Capture the cell that displays the provided text and extract its [x, y] central coordinate. 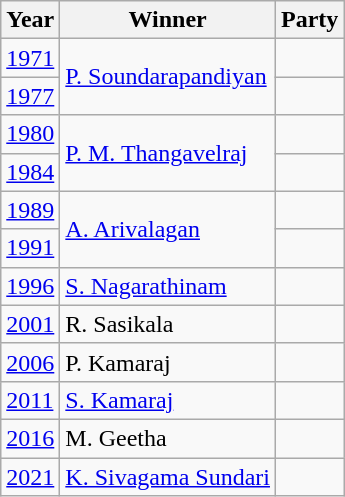
1977 [30, 96]
Winner [168, 20]
A. Arivalagan [168, 229]
1996 [30, 286]
M. Geetha [168, 438]
2016 [30, 438]
2006 [30, 362]
S. Nagarathinam [168, 286]
S. Kamaraj [168, 400]
K. Sivagama Sundari [168, 477]
1989 [30, 210]
P. M. Thangavelraj [168, 153]
2001 [30, 324]
1984 [30, 172]
2021 [30, 477]
P. Soundarapandiyan [168, 77]
Party [310, 20]
P. Kamaraj [168, 362]
1980 [30, 134]
1971 [30, 58]
R. Sasikala [168, 324]
Year [30, 20]
2011 [30, 400]
1991 [30, 248]
